Identify which cell holds the provided text, then report its (x, y) central coordinate. 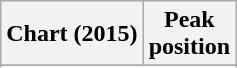
Chart (2015) (72, 34)
Peakposition (189, 34)
